Detect which cell encompasses the target text, then output its (x, y) center coordinate. 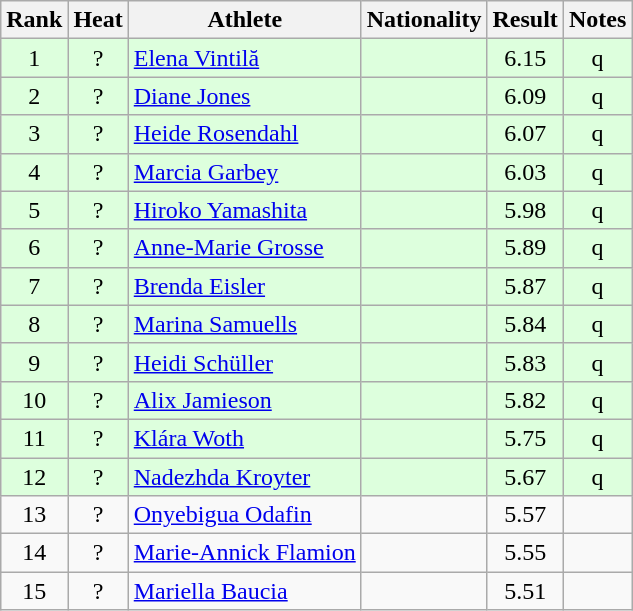
6 (34, 248)
Result (525, 20)
9 (34, 362)
Alix Jamieson (244, 400)
8 (34, 324)
Elena Vintilă (244, 58)
Marie-Annick Flamion (244, 553)
Notes (597, 20)
Onyebigua Odafin (244, 515)
12 (34, 477)
5.89 (525, 248)
Brenda Eisler (244, 286)
15 (34, 591)
Mariella Baucia (244, 591)
5.84 (525, 324)
Diane Jones (244, 96)
14 (34, 553)
Anne-Marie Grosse (244, 248)
Nationality (424, 20)
Heat (98, 20)
Athlete (244, 20)
10 (34, 400)
6.03 (525, 172)
5 (34, 210)
Klára Woth (244, 438)
2 (34, 96)
5.83 (525, 362)
Marcia Garbey (244, 172)
4 (34, 172)
Heidi Schüller (244, 362)
5.87 (525, 286)
Hiroko Yamashita (244, 210)
5.82 (525, 400)
6.09 (525, 96)
5.67 (525, 477)
6.15 (525, 58)
3 (34, 134)
1 (34, 58)
13 (34, 515)
7 (34, 286)
Rank (34, 20)
5.98 (525, 210)
Nadezhda Kroyter (244, 477)
11 (34, 438)
5.55 (525, 553)
5.75 (525, 438)
Marina Samuells (244, 324)
Heide Rosendahl (244, 134)
6.07 (525, 134)
5.57 (525, 515)
5.51 (525, 591)
